Find where the given text appears and provide that cell's center as (x, y) coordinate. 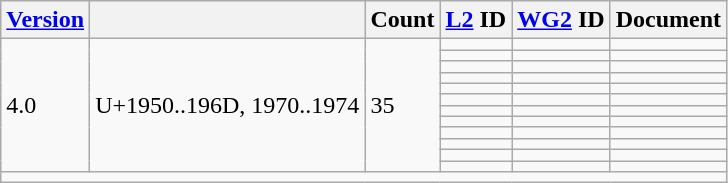
35 (402, 106)
L2 ID (476, 20)
Count (402, 20)
U+1950..196D, 1970..1974 (228, 106)
WG2 ID (561, 20)
4.0 (46, 106)
Version (46, 20)
Document (668, 20)
